Locate the cell with the specified text and output its [x, y] center coordinate. 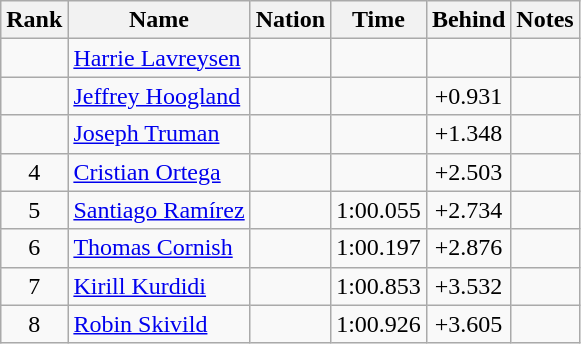
Kirill Kurdidi [159, 286]
Joseph Truman [159, 134]
+2.503 [468, 172]
+1.348 [468, 134]
+3.605 [468, 324]
Santiago Ramírez [159, 210]
1:00.926 [379, 324]
5 [34, 210]
Nation [290, 20]
+2.876 [468, 248]
Thomas Cornish [159, 248]
Jeffrey Hoogland [159, 96]
Name [159, 20]
1:00.055 [379, 210]
6 [34, 248]
1:00.197 [379, 248]
+2.734 [468, 210]
Robin Skivild [159, 324]
Behind [468, 20]
Harrie Lavreysen [159, 58]
Notes [545, 20]
Rank [34, 20]
Time [379, 20]
+0.931 [468, 96]
7 [34, 286]
+3.532 [468, 286]
Cristian Ortega [159, 172]
8 [34, 324]
1:00.853 [379, 286]
4 [34, 172]
